Find where the given text appears and provide that cell's center as [x, y] coordinate. 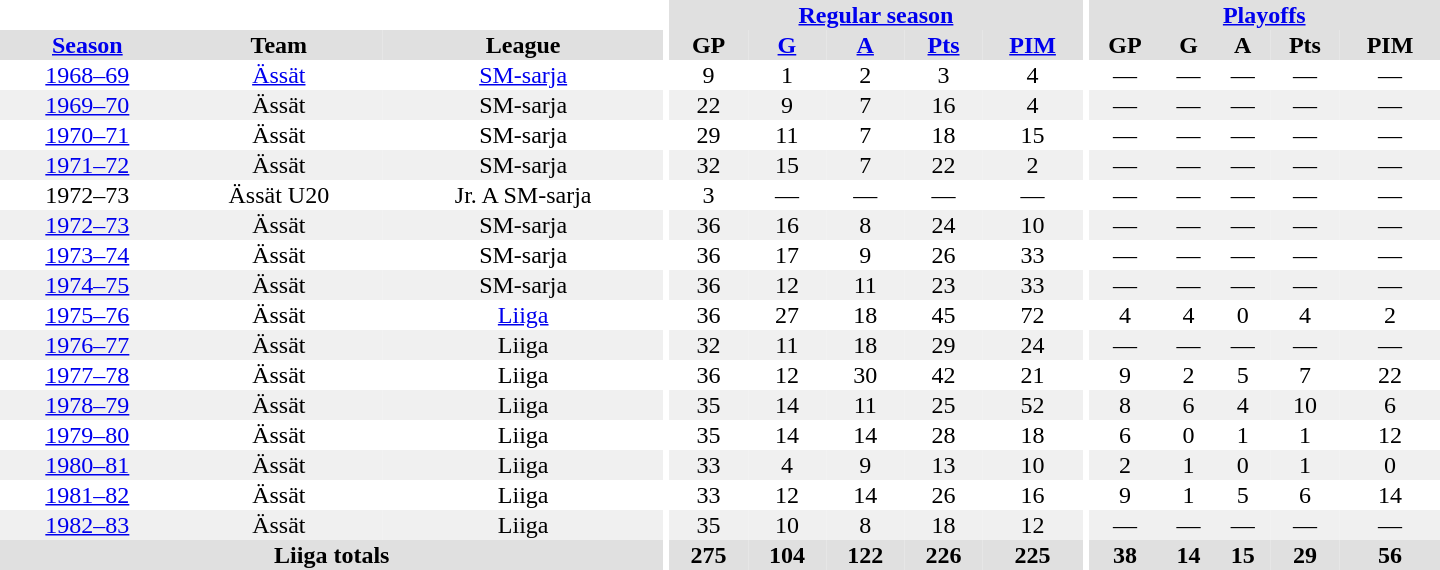
17 [787, 255]
21 [1033, 375]
1980–81 [88, 465]
1969–70 [88, 105]
13 [943, 465]
1968–69 [88, 75]
1975–76 [88, 315]
Regular season [876, 15]
1978–79 [88, 405]
1977–78 [88, 375]
275 [708, 555]
104 [787, 555]
52 [1033, 405]
122 [865, 555]
1982–83 [88, 525]
1981–82 [88, 495]
25 [943, 405]
42 [943, 375]
72 [1033, 315]
1970–71 [88, 135]
225 [1033, 555]
45 [943, 315]
Season [88, 45]
League [524, 45]
30 [865, 375]
Team [279, 45]
27 [787, 315]
Jr. A SM-sarja [524, 195]
38 [1124, 555]
Liiga totals [332, 555]
Playoffs [1264, 15]
226 [943, 555]
1974–75 [88, 285]
Ässät U20 [279, 195]
28 [943, 435]
23 [943, 285]
1971–72 [88, 165]
1976–77 [88, 345]
1979–80 [88, 435]
1973–74 [88, 255]
56 [1390, 555]
